Search for the cell housing the specified text and yield its [x, y] center coordinate. 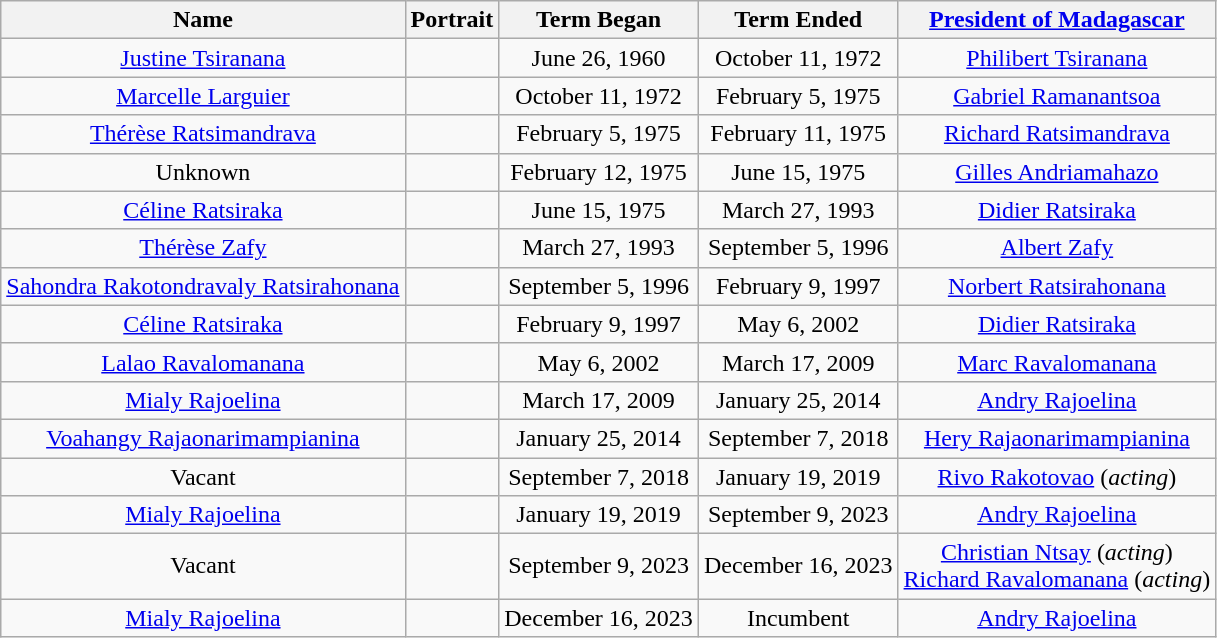
Voahangy Rajaonarimampianina [203, 438]
Gabriel Ramanantsoa [1057, 96]
Christian Ntsay (acting)Richard Ravalomanana (acting) [1057, 566]
Term Ended [798, 20]
Philibert Tsiranana [1057, 58]
Portrait [452, 20]
Albert Zafy [1057, 248]
President of Madagascar [1057, 20]
Richard Ratsimandrava [1057, 134]
Rivo Rakotovao (acting) [1057, 477]
Sahondra Rakotondravaly Ratsirahonana [203, 286]
February 11, 1975 [798, 134]
Thérèse Zafy [203, 248]
Incumbent [798, 618]
Term Began [599, 20]
February 12, 1975 [599, 172]
Marcelle Larguier [203, 96]
Marc Ravalomanana [1057, 362]
Unknown [203, 172]
Name [203, 20]
Justine Tsiranana [203, 58]
Norbert Ratsirahonana [1057, 286]
Hery Rajaonarimampianina [1057, 438]
Thérèse Ratsimandrava [203, 134]
Gilles Andriamahazo [1057, 172]
Lalao Ravalomanana [203, 362]
June 26, 1960 [599, 58]
